Pinpoint the cell where the given text exists, returning its (X, Y) midpoint coordinate. 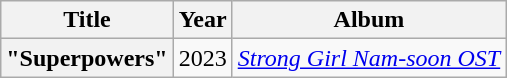
Year (202, 20)
Title (87, 20)
Strong Girl Nam-soon OST (369, 58)
2023 (202, 58)
Album (369, 20)
"Superpowers" (87, 58)
